Extract the (X, Y) coordinate from the center of the cell holding the provided text.  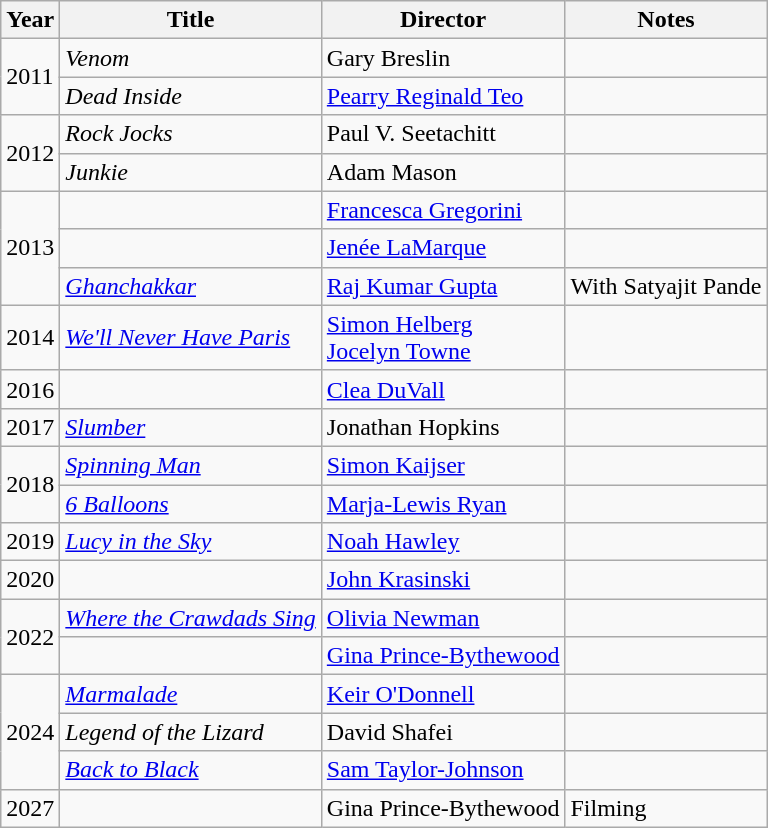
Rock Jocks (190, 134)
2022 (30, 637)
Noah Hawley (443, 542)
2013 (30, 248)
Pearry Reginald Teo (443, 96)
2027 (30, 808)
Keir O'Donnell (443, 694)
Notes (666, 20)
Adam Mason (443, 172)
2020 (30, 580)
2019 (30, 542)
Director (443, 20)
2017 (30, 427)
Jonathan Hopkins (443, 427)
2016 (30, 389)
6 Balloons (190, 503)
2012 (30, 153)
Lucy in the Sky (190, 542)
John Krasinski (443, 580)
With Satyajit Pande (666, 286)
Olivia Newman (443, 618)
2024 (30, 732)
David Shafei (443, 732)
Slumber (190, 427)
Filming (666, 808)
Spinning Man (190, 465)
Where the Crawdads Sing (190, 618)
We'll Never Have Paris (190, 338)
Raj Kumar Gupta (443, 286)
Back to Black (190, 770)
2011 (30, 77)
Francesca Gregorini (443, 210)
Dead Inside (190, 96)
Junkie (190, 172)
Ghanchakkar (190, 286)
2018 (30, 484)
Venom (190, 58)
Legend of the Lizard (190, 732)
Sam Taylor-Johnson (443, 770)
Year (30, 20)
Gary Breslin (443, 58)
2014 (30, 338)
Marja-Lewis Ryan (443, 503)
Clea DuVall (443, 389)
Simon Kaijser (443, 465)
Marmalade (190, 694)
Simon HelbergJocelyn Towne (443, 338)
Paul V. Seetachitt (443, 134)
Title (190, 20)
Jenée LaMarque (443, 248)
